For the text-containing cell, return its midpoint in [x, y] coordinate format. 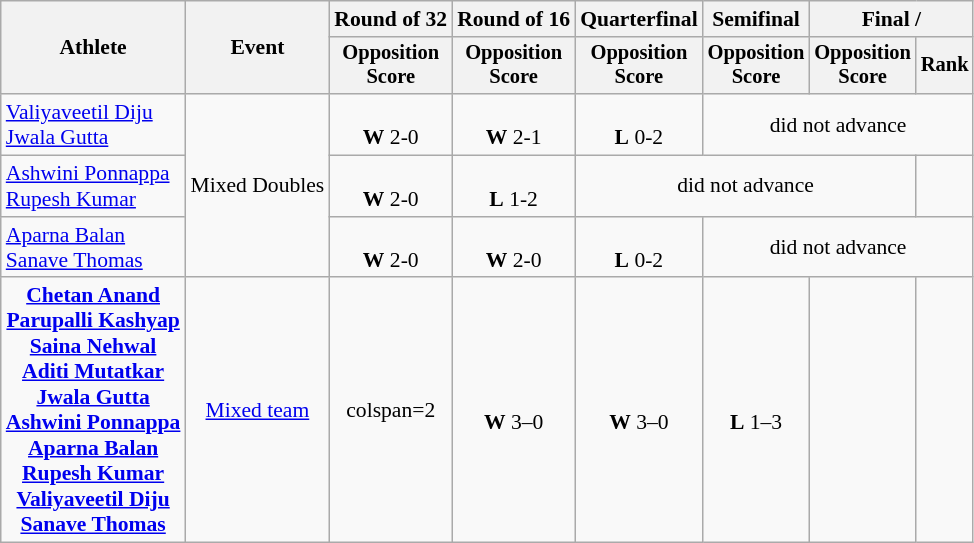
Chetan AnandParupalli KashyapSaina NehwalAditi MutatkarJwala GuttaAshwini PonnappaAparna BalanRupesh KumarValiyaveetil DijuSanave Thomas [94, 410]
Mixed Doubles [257, 186]
Ashwini PonnappaRupesh Kumar [94, 186]
W 2-1 [514, 124]
Valiyaveetil DijuJwala Gutta [94, 124]
L 1-2 [514, 186]
Round of 16 [514, 19]
colspan=2 [390, 410]
Semifinal [756, 19]
Final / [891, 19]
L 1–3 [756, 410]
Quarterfinal [639, 19]
Round of 32 [390, 19]
Athlete [94, 48]
Event [257, 48]
Rank [945, 66]
Aparna BalanSanave Thomas [94, 248]
Mixed team [257, 410]
